Search for the cell housing the specified text and yield its (X, Y) center coordinate. 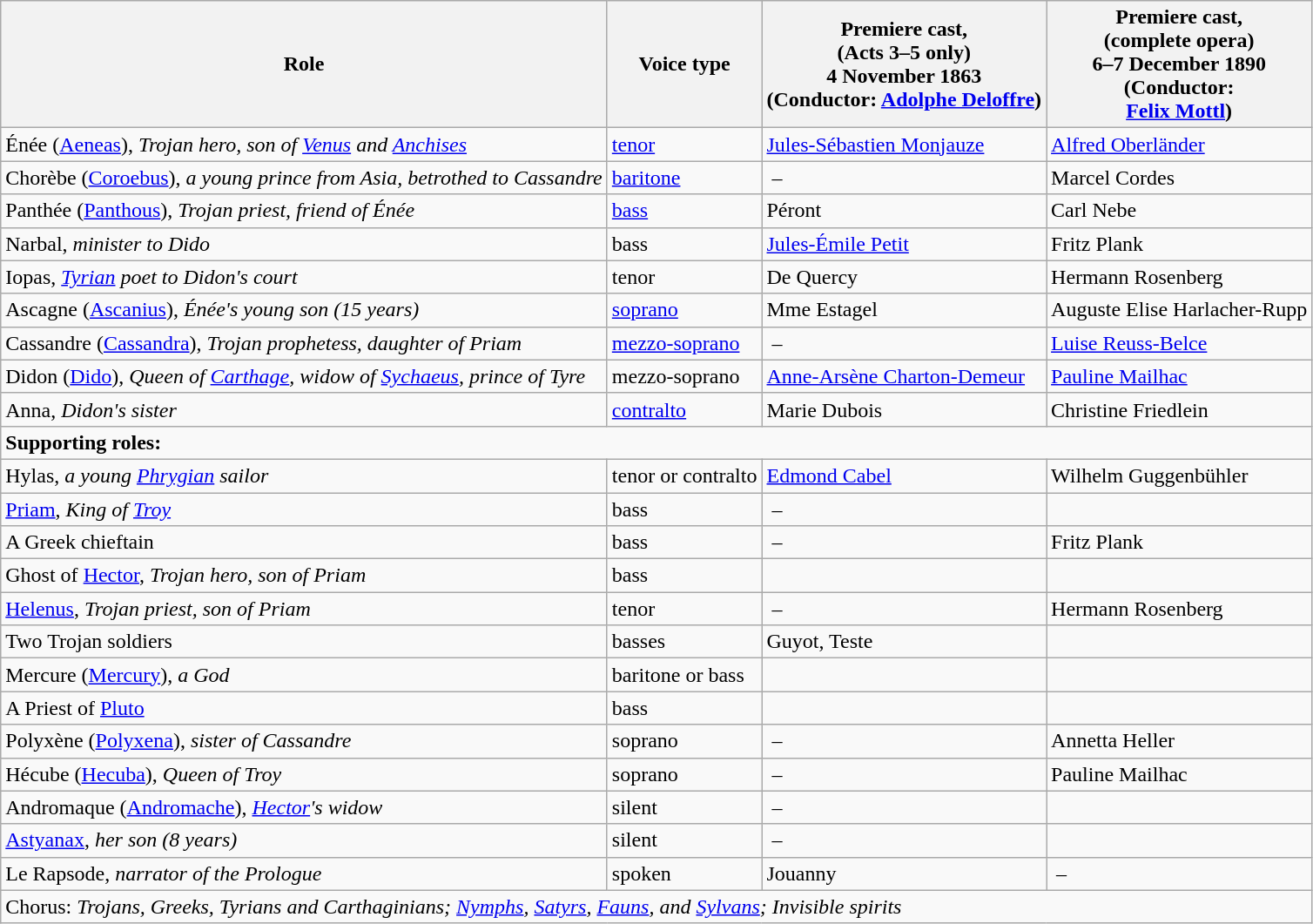
Polyxène (Polyxena), sister of Cassandre (305, 741)
Anne-Arsène Charton-Demeur (904, 376)
Jules-Sébastien Monjauze (904, 145)
Premiere cast,(complete opera)6–7 December 1890(Conductor:Felix Mottl) (1179, 64)
Premiere cast,(Acts 3–5 only)4 November 1863(Conductor: Adolphe Deloffre) (904, 64)
Wilhelm Guggenbühler (1179, 475)
Ascagne (Ascanius), Énée's young son (15 years) (305, 310)
Helenus, Trojan priest, son of Priam (305, 609)
Péront (904, 211)
contralto (684, 409)
Marcel Cordes (1179, 178)
Voice type (684, 64)
Le Rapsode, narrator of the Prologue (305, 873)
Anna, Didon's sister (305, 409)
Christine Friedlein (1179, 409)
Mme Estagel (904, 310)
basses (684, 642)
Ghost of Hector, Trojan hero, son of Priam (305, 576)
baritone or bass (684, 675)
spoken (684, 873)
Two Trojan soldiers (305, 642)
Cassandre (Cassandra), Trojan prophetess, daughter of Priam (305, 343)
Guyot, Teste (904, 642)
tenor or contralto (684, 475)
Narbal, minister to Dido (305, 244)
Auguste Elise Harlacher-Rupp (1179, 310)
Andromaque (Andromache), Hector's widow (305, 807)
Panthée (Panthous), Trojan priest, friend of Énée (305, 211)
Annetta Heller (1179, 741)
Jules-Émile Petit (904, 244)
baritone (684, 178)
De Quercy (904, 277)
Hylas, a young Phrygian sailor (305, 475)
Luise Reuss-Belce (1179, 343)
Carl Nebe (1179, 211)
Jouanny (904, 873)
Astyanax, her son (8 years) (305, 840)
Chorèbe (Coroebus), a young prince from Asia, betrothed to Cassandre (305, 178)
A Priest of Pluto (305, 708)
Alfred Oberländer (1179, 145)
Chorus: Trojans, Greeks, Tyrians and Carthaginians; Nymphs, Satyrs, Fauns, and Sylvans; Invisible spirits (656, 907)
Iopas, Tyrian poet to Didon's court (305, 277)
Edmond Cabel (904, 475)
Marie Dubois (904, 409)
A Greek chieftain (305, 543)
Mercure (Mercury), a God (305, 675)
Hécube (Hecuba), Queen of Troy (305, 774)
Didon (Dido), Queen of Carthage, widow of Sychaeus, prince of Tyre (305, 376)
Role (305, 64)
Supporting roles: (656, 442)
Priam, King of Troy (305, 509)
Énée (Aeneas), Trojan hero, son of Venus and Anchises (305, 145)
